Search for the cell housing the specified text and yield its (X, Y) center coordinate. 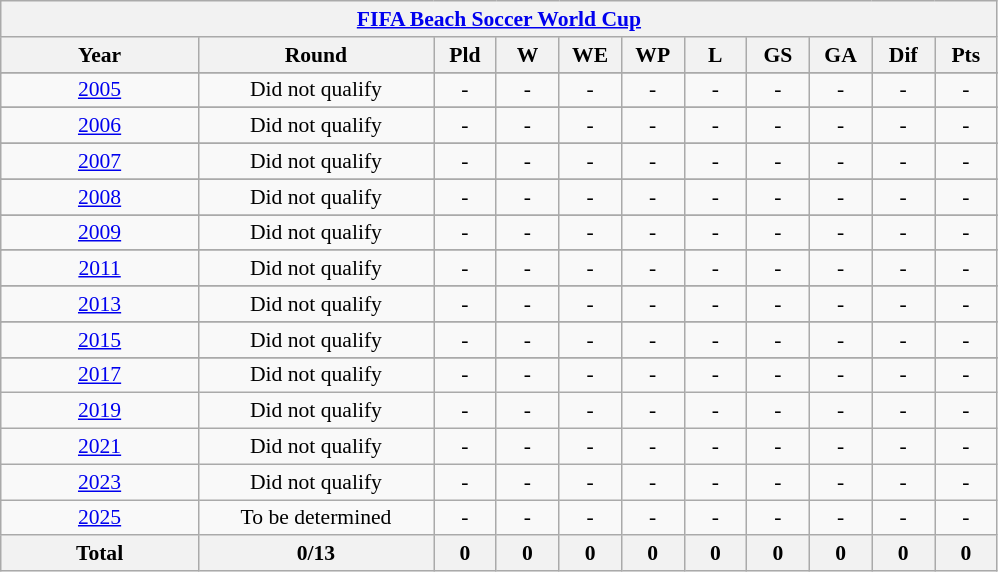
2021 (100, 447)
2011 (100, 269)
Year (100, 55)
Round (316, 55)
Total (100, 554)
2019 (100, 411)
WP (652, 55)
2023 (100, 482)
W (528, 55)
GS (778, 55)
2006 (100, 126)
To be determined (316, 518)
2005 (100, 90)
GA (840, 55)
Pts (966, 55)
L (716, 55)
2013 (100, 304)
0/13 (316, 554)
2025 (100, 518)
Pld (466, 55)
Dif (904, 55)
FIFA Beach Soccer World Cup (499, 19)
2008 (100, 197)
WE (590, 55)
2015 (100, 340)
2017 (100, 375)
2007 (100, 162)
2009 (100, 233)
